Find where the given text appears and provide that cell's center as [X, Y] coordinate. 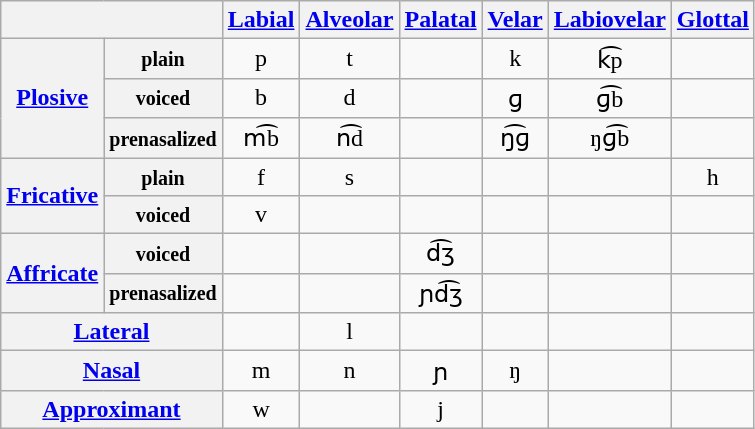
d [350, 98]
m͡b [261, 138]
h [712, 177]
p [261, 59]
s [350, 177]
Labiovelar [610, 20]
Plosive [52, 98]
v [261, 215]
n [350, 371]
Nasal [112, 371]
ɡ [515, 98]
b [261, 98]
w [261, 409]
Lateral [112, 332]
l [350, 332]
ɡ͡b [610, 98]
Velar [515, 20]
k͡p [610, 59]
Alveolar [350, 20]
Affricate [52, 274]
ŋɡ͡b [610, 138]
Fricative [52, 196]
Glottal [712, 20]
t [350, 59]
ɲ [440, 371]
m [261, 371]
f [261, 177]
Labial [261, 20]
Approximant [112, 409]
ŋ͡ɡ [515, 138]
ɲd͡ʒ [440, 293]
k [515, 59]
ŋ [515, 371]
n͡d [350, 138]
Palatal [440, 20]
j [440, 409]
d͡ʒ [440, 254]
